Pinpoint the cell where the given text exists, returning its (x, y) midpoint coordinate. 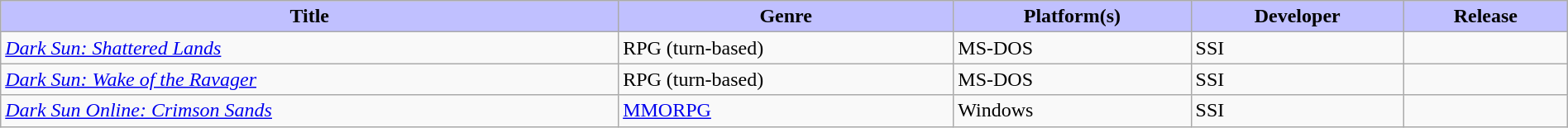
Platform(s) (1072, 17)
Developer (1297, 17)
Dark Sun: Shattered Lands (309, 48)
MMORPG (786, 111)
Dark Sun: Wake of the Ravager (309, 79)
Dark Sun Online: Crimson Sands (309, 111)
Title (309, 17)
Release (1485, 17)
Genre (786, 17)
Windows (1072, 111)
